Extract the [X, Y] coordinate from the center of the cell holding the provided text.  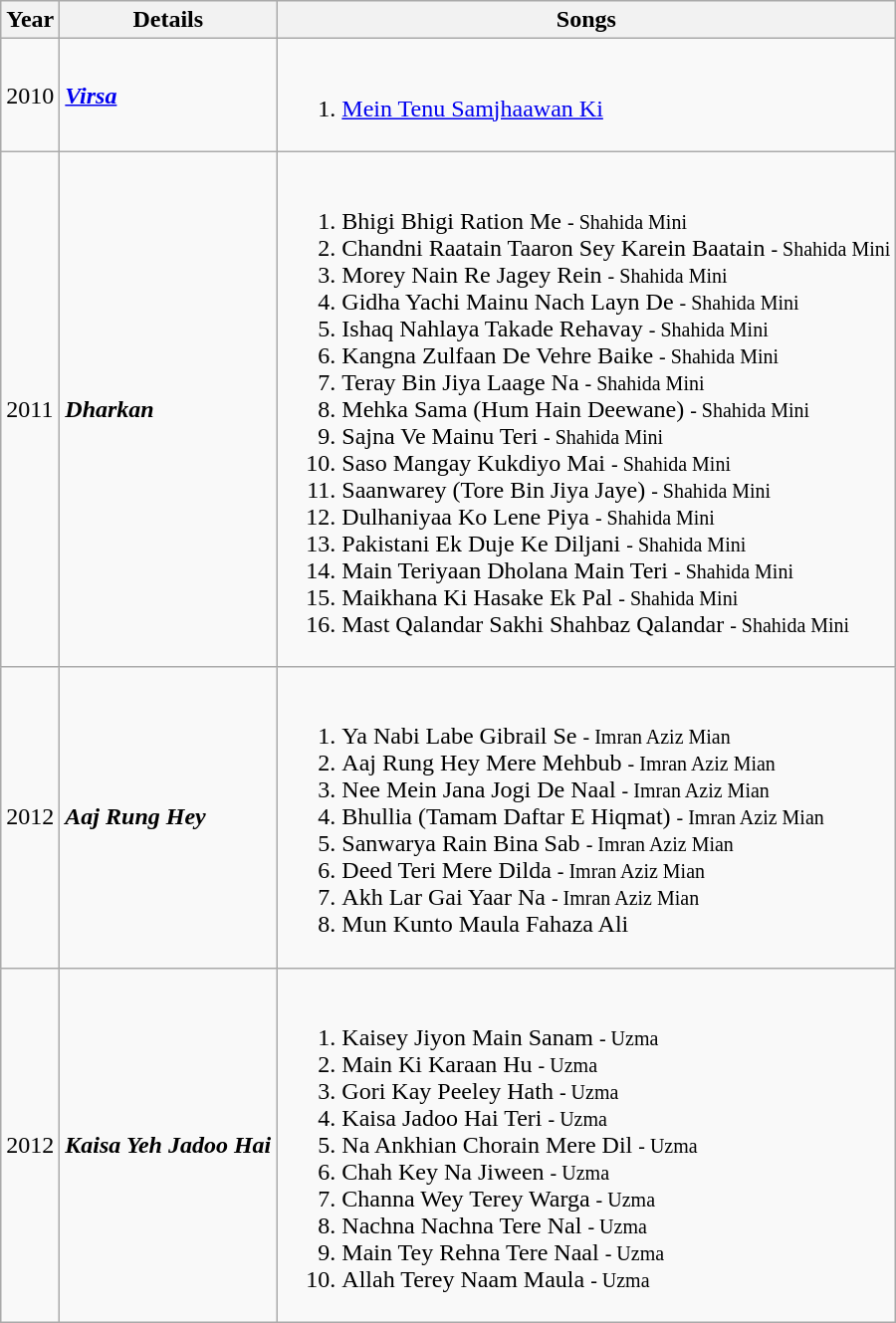
Virsa [168, 96]
Details [168, 20]
Dharkan [168, 409]
Kaisa Yeh Jadoo Hai [168, 1145]
Songs [586, 20]
Mein Tenu Samjhaawan Ki [586, 96]
Aaj Rung Hey [168, 817]
2011 [30, 409]
2010 [30, 96]
Year [30, 20]
